Find where the given text appears and provide that cell's center as [X, Y] coordinate. 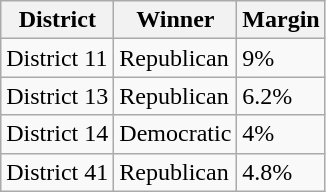
Margin [281, 20]
Winner [176, 20]
District 14 [58, 134]
District [58, 20]
4% [281, 134]
District 13 [58, 96]
Democratic [176, 134]
4.8% [281, 172]
9% [281, 58]
District 41 [58, 172]
District 11 [58, 58]
6.2% [281, 96]
